Output the [X, Y] coordinate of the center of the cell containing the given text.  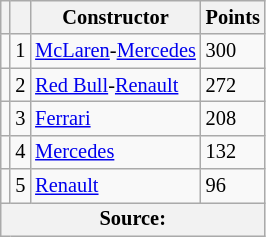
272 [233, 85]
5 [20, 186]
Constructor [115, 17]
Ferrari [115, 118]
3 [20, 118]
96 [233, 186]
2 [20, 85]
Points [233, 17]
Renault [115, 186]
4 [20, 152]
300 [233, 51]
132 [233, 152]
Red Bull-Renault [115, 85]
Source: [133, 219]
Mercedes [115, 152]
1 [20, 51]
McLaren-Mercedes [115, 51]
208 [233, 118]
